Output the (x, y) coordinate of the center of the cell containing the given text.  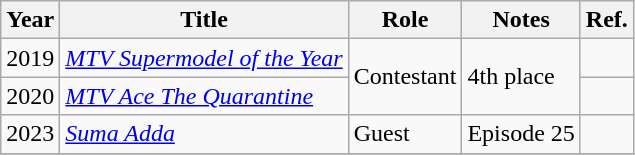
Year (30, 20)
2019 (30, 58)
Guest (405, 134)
MTV Ace The Quarantine (204, 96)
Title (204, 20)
4th place (521, 77)
Contestant (405, 77)
Ref. (606, 20)
2020 (30, 96)
Notes (521, 20)
2023 (30, 134)
Suma Adda (204, 134)
MTV Supermodel of the Year (204, 58)
Episode 25 (521, 134)
Role (405, 20)
